Return [x, y] of the center of cell containing provided text 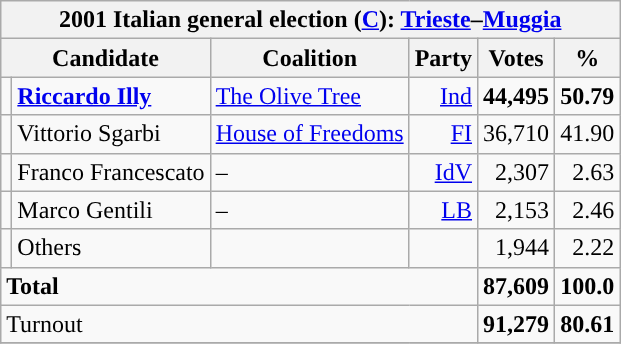
% [588, 58]
The Olive Tree [310, 96]
2.22 [588, 248]
Votes [516, 58]
Marco Gentili [111, 210]
Party [443, 58]
2.63 [588, 172]
50.79 [588, 96]
41.90 [588, 134]
Candidate [106, 58]
IdV [443, 172]
Franco Francescato [111, 172]
80.61 [588, 324]
FI [443, 134]
44,495 [516, 96]
Coalition [310, 58]
2,307 [516, 172]
2001 Italian general election (C): Trieste–Muggia [310, 20]
Ind [443, 96]
91,279 [516, 324]
Riccardo Illy [111, 96]
36,710 [516, 134]
87,609 [516, 286]
2,153 [516, 210]
Total [240, 286]
Vittorio Sgarbi [111, 134]
Others [111, 248]
Turnout [240, 324]
100.0 [588, 286]
House of Freedoms [310, 134]
2.46 [588, 210]
LB [443, 210]
1,944 [516, 248]
